Output the (x, y) coordinate of the center of the cell containing the given text.  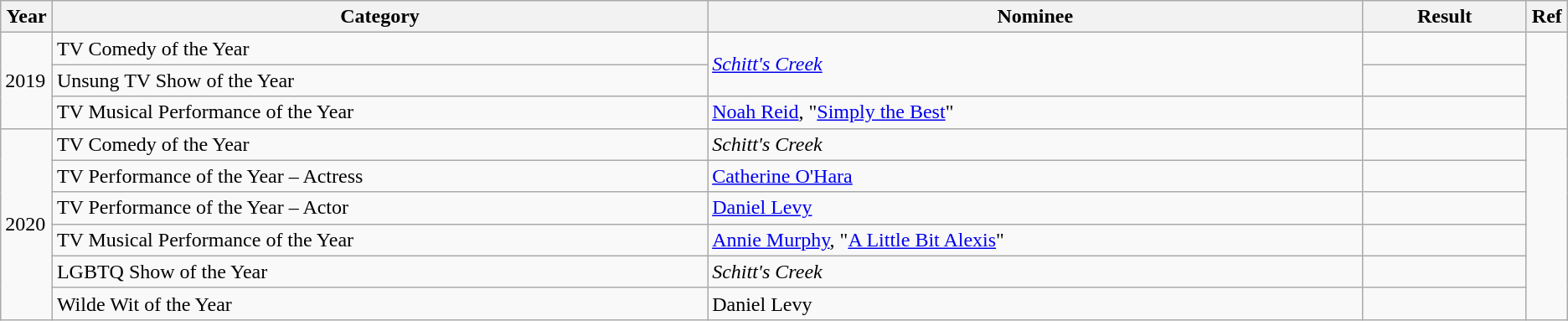
Year (27, 17)
Annie Murphy, "A Little Bit Alexis" (1035, 240)
Ref (1546, 17)
Result (1445, 17)
LGBTQ Show of the Year (379, 272)
TV Performance of the Year – Actress (379, 176)
Unsung TV Show of the Year (379, 80)
Catherine O'Hara (1035, 176)
Wilde Wit of the Year (379, 303)
Noah Reid, "Simply the Best" (1035, 112)
Nominee (1035, 17)
2019 (27, 80)
TV Performance of the Year – Actor (379, 208)
2020 (27, 224)
Category (379, 17)
